Locate the cell with the specified text and output its (x, y) center coordinate. 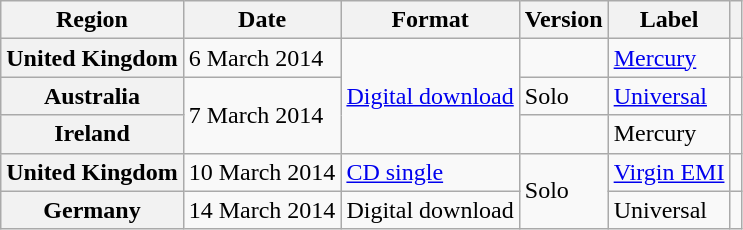
Region (92, 20)
CD single (430, 172)
Virgin EMI (669, 172)
10 March 2014 (262, 172)
Format (430, 20)
Version (564, 20)
14 March 2014 (262, 210)
6 March 2014 (262, 58)
Date (262, 20)
Australia (92, 96)
7 March 2014 (262, 115)
Germany (92, 210)
Label (669, 20)
Ireland (92, 134)
